Scan for the cell matching the given text and deliver its [x, y] coordinate at center. 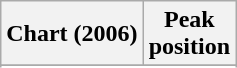
Peakposition [189, 34]
Chart (2006) [72, 34]
